For the text-containing cell, return its midpoint in [X, Y] coordinate format. 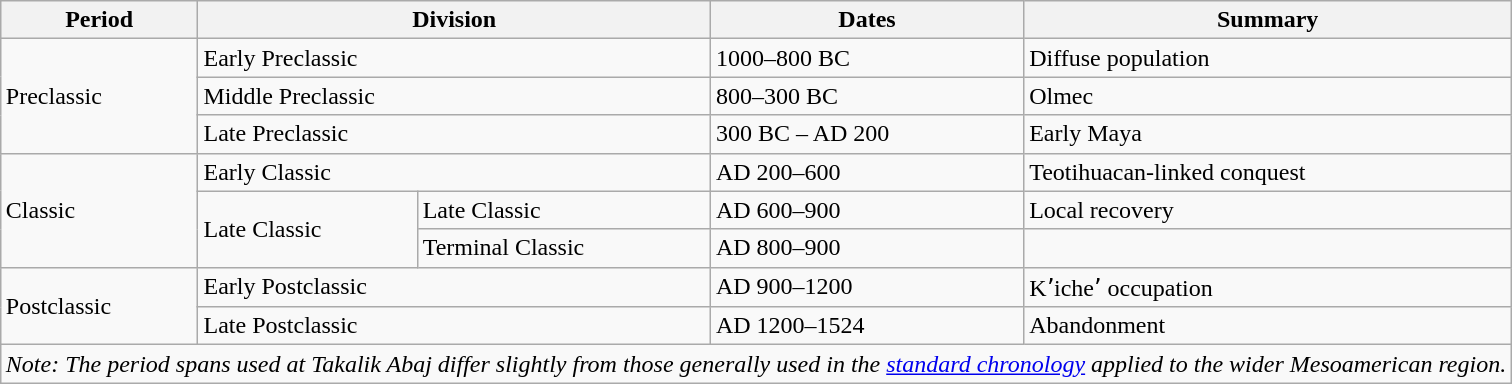
Kʼicheʼ occupation [1268, 287]
AD 900–1200 [866, 287]
Division [454, 20]
1000–800 BC [866, 58]
Olmec [1268, 96]
Terminal Classic [564, 248]
Teotihuacan-linked conquest [1268, 172]
Middle Preclassic [454, 96]
Late Preclassic [454, 134]
Early Classic [454, 172]
Late Postclassic [454, 326]
Postclassic [99, 306]
Early Maya [1268, 134]
Diffuse population [1268, 58]
Early Postclassic [454, 287]
AD 800–900 [866, 248]
Early Preclassic [454, 58]
Local recovery [1268, 210]
Period [99, 20]
AD 200–600 [866, 172]
800–300 BC [866, 96]
300 BC – AD 200 [866, 134]
Dates [866, 20]
AD 600–900 [866, 210]
AD 1200–1524 [866, 326]
Summary [1268, 20]
Abandonment [1268, 326]
Classic [99, 210]
Preclassic [99, 96]
